Pinpoint the cell where the given text exists, returning its [x, y] midpoint coordinate. 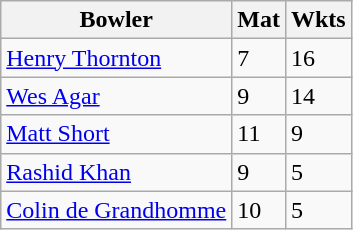
14 [318, 96]
Rashid Khan [116, 172]
11 [259, 134]
16 [318, 58]
10 [259, 210]
Colin de Grandhomme [116, 210]
Matt Short [116, 134]
Wkts [318, 20]
Henry Thornton [116, 58]
Bowler [116, 20]
Mat [259, 20]
7 [259, 58]
Wes Agar [116, 96]
